Output the (x, y) coordinate of the center of the cell containing the given text.  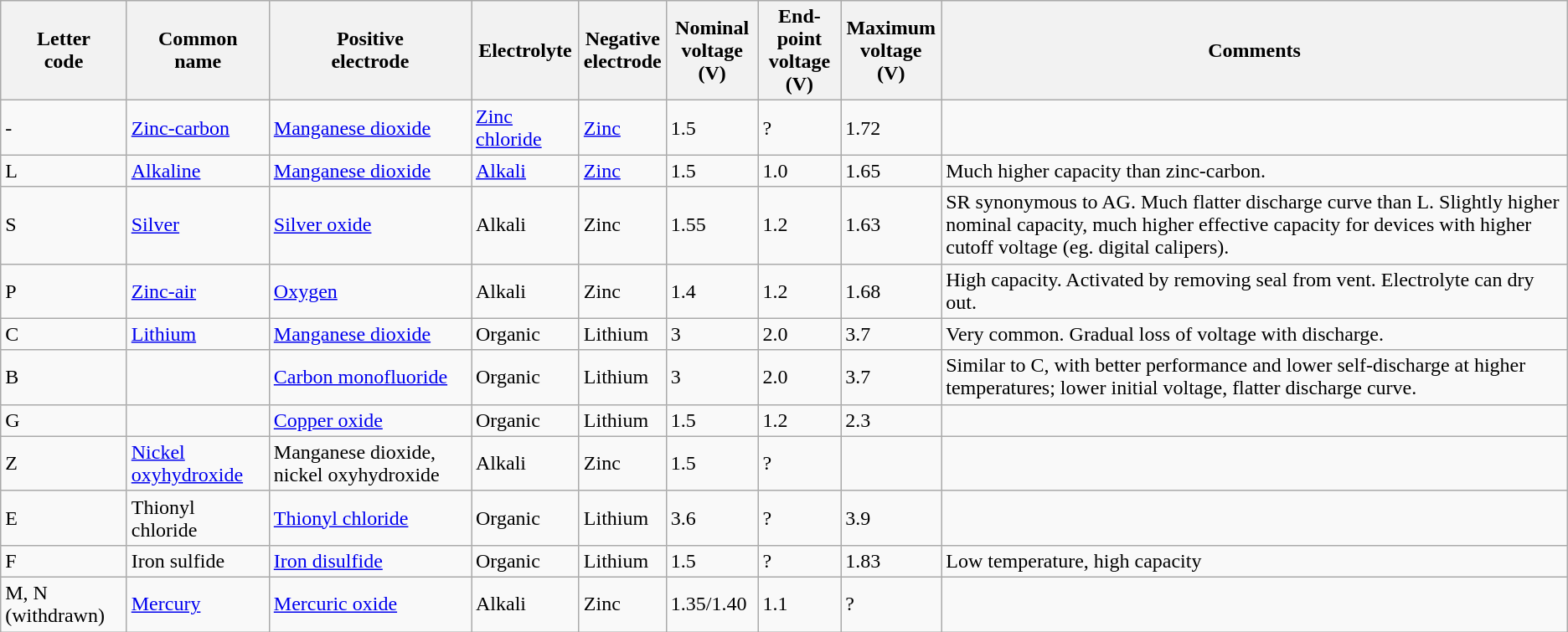
1.1 (799, 604)
Positive electrode (370, 50)
Maximum voltage (V) (891, 50)
Iron disulfide (370, 561)
Nickel oxyhydroxide (198, 464)
Silver oxide (370, 225)
S (64, 225)
Much higher capacity than zinc-carbon. (1255, 171)
1.63 (891, 225)
Similar to C, with better performance and lower self-discharge at higher temperatures; lower initial voltage, flatter discharge curve. (1255, 377)
1.4 (712, 291)
1.55 (712, 225)
B (64, 377)
Letter code (64, 50)
1.35/1.40 (712, 604)
E (64, 517)
M, N (withdrawn) (64, 604)
2.3 (891, 420)
Very common. Gradual loss of voltage with discharge. (1255, 334)
Zinc chloride (524, 127)
Iron sulfide (198, 561)
Low temperature, high capacity (1255, 561)
Copper oxide (370, 420)
Mercuric oxide (370, 604)
Comments (1255, 50)
G (64, 420)
Zinc-carbon (198, 127)
Silver (198, 225)
L (64, 171)
Oxygen (370, 291)
1.72 (891, 127)
Negative electrode (622, 50)
End-point voltage (V) (799, 50)
P (64, 291)
3.6 (712, 517)
Common name (198, 50)
Nominal voltage (V) (712, 50)
1.83 (891, 561)
Electrolyte (524, 50)
3.9 (891, 517)
1.65 (891, 171)
Z (64, 464)
C (64, 334)
Manganese dioxide, nickel oxyhydroxide (370, 464)
Carbon monofluoride (370, 377)
1.0 (799, 171)
- (64, 127)
1.68 (891, 291)
Alkaline (198, 171)
High capacity. Activated by removing seal from vent. Electrolyte can dry out. (1255, 291)
Zinc-air (198, 291)
Mercury (198, 604)
F (64, 561)
